Determine the [X, Y] coordinate at the center of the cell enclosing the given text.  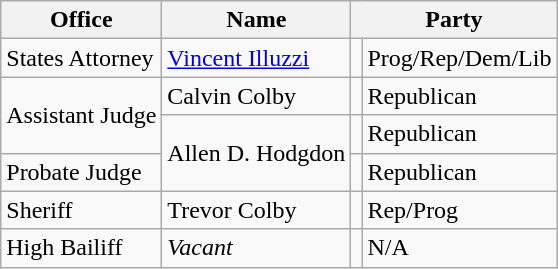
Probate Judge [82, 172]
Rep/Prog [460, 210]
Assistant Judge [82, 115]
Office [82, 20]
Calvin Colby [256, 96]
Name [256, 20]
Vacant [256, 248]
Sheriff [82, 210]
Trevor Colby [256, 210]
Allen D. Hodgdon [256, 153]
Party [454, 20]
N/A [460, 248]
States Attorney [82, 58]
Vincent Illuzzi [256, 58]
Prog/Rep/Dem/Lib [460, 58]
High Bailiff [82, 248]
